Locate the cell with the specified text and output its [x, y] center coordinate. 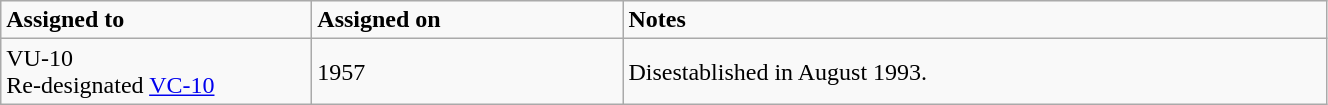
VU-10Re-designated VC-10 [156, 72]
Assigned to [156, 20]
Notes [975, 20]
1957 [468, 72]
Assigned on [468, 20]
Disestablished in August 1993. [975, 72]
